Scan for the cell matching the given text and deliver its (x, y) coordinate at center. 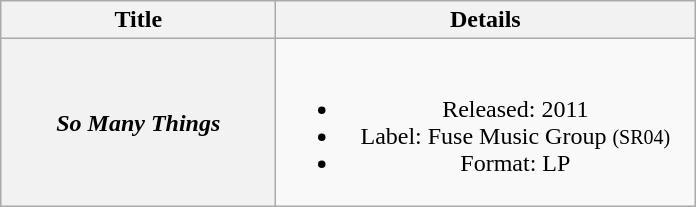
Details (486, 20)
Title (138, 20)
So Many Things (138, 122)
Released: 2011Label: Fuse Music Group (SR04)Format: LP (486, 122)
